Identify which cell holds the provided text, then report its (x, y) central coordinate. 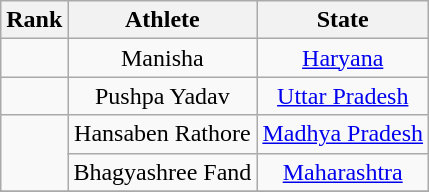
Bhagyashree Fand (162, 172)
State (343, 20)
Madhya Pradesh (343, 134)
Hansaben Rathore (162, 134)
Rank (34, 20)
Manisha (162, 58)
Uttar Pradesh (343, 96)
Athlete (162, 20)
Haryana (343, 58)
Pushpa Yadav (162, 96)
Maharashtra (343, 172)
